Identify which cell holds the provided text, then report its (X, Y) central coordinate. 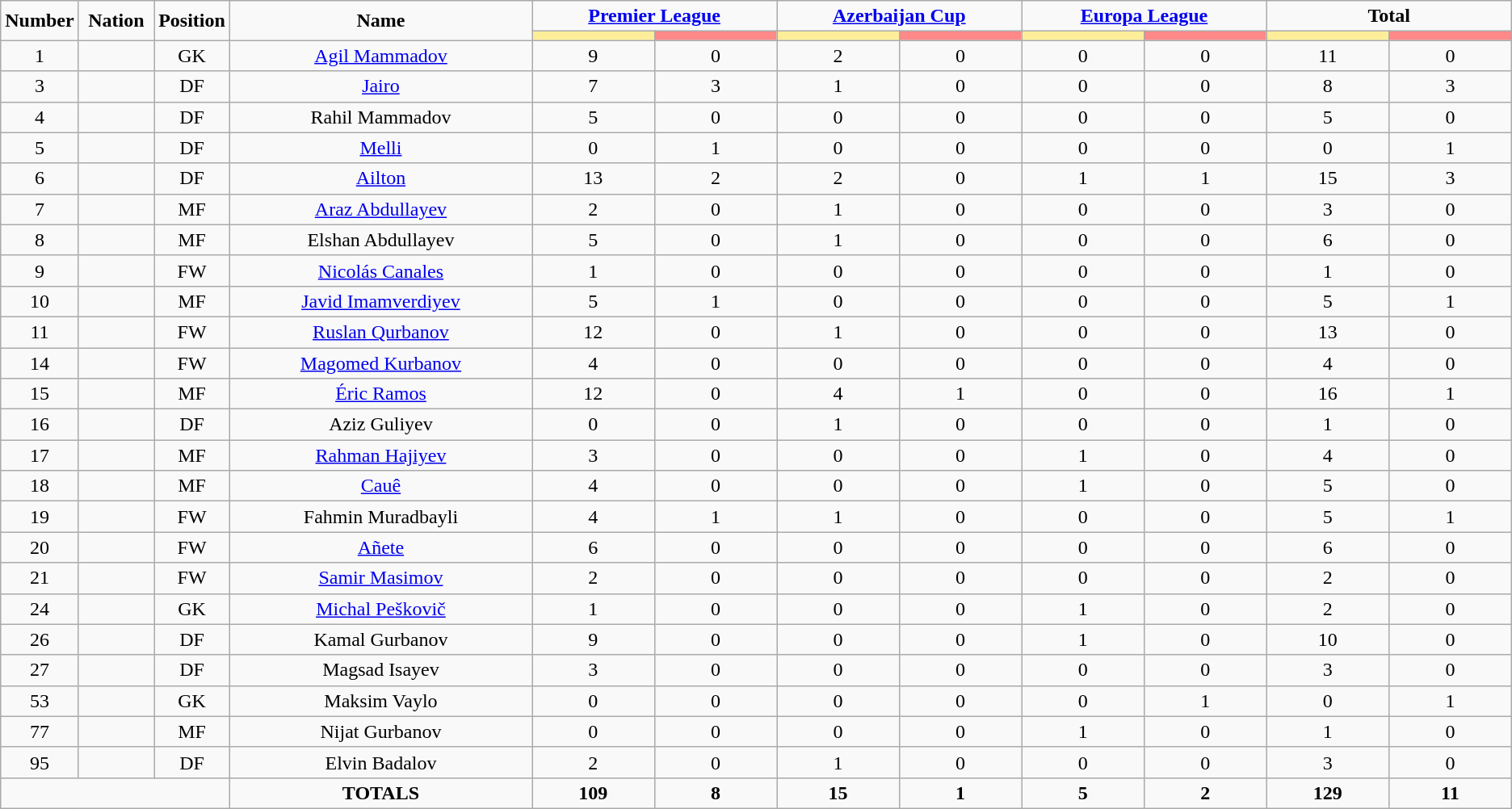
Premier League (654, 16)
Ailton (380, 178)
109 (593, 793)
Nijat Gurbanov (380, 731)
Rahman Hajiyev (380, 455)
17 (40, 455)
Elvin Badalov (380, 762)
14 (40, 363)
Michal Peškovič (380, 609)
77 (40, 731)
Number (40, 21)
Samir Masimov (380, 578)
Ruslan Qurbanov (380, 332)
27 (40, 670)
24 (40, 609)
Maksim Vaylo (380, 701)
Araz Abdullayev (380, 209)
Elshan Abdullayev (380, 240)
Nicolás Canales (380, 270)
Position (192, 21)
19 (40, 517)
Fahmin Muradbayli (380, 517)
Magsad Isayev (380, 670)
Magomed Kurbanov (380, 363)
Total (1389, 16)
Name (380, 21)
Melli (380, 148)
Cauê (380, 486)
Jairo (380, 86)
Rahil Mammadov (380, 117)
Nation (116, 21)
Kamal Gurbanov (380, 639)
TOTALS (380, 793)
95 (40, 762)
Aziz Guliyev (380, 425)
21 (40, 578)
Añete (380, 547)
26 (40, 639)
20 (40, 547)
53 (40, 701)
Agil Mammadov (380, 56)
Éric Ramos (380, 394)
129 (1328, 793)
Javid Imamverdiyev (380, 301)
Azerbaijan Cup (900, 16)
18 (40, 486)
Europa League (1144, 16)
